Capture the cell that displays the provided text and extract its [x, y] central coordinate. 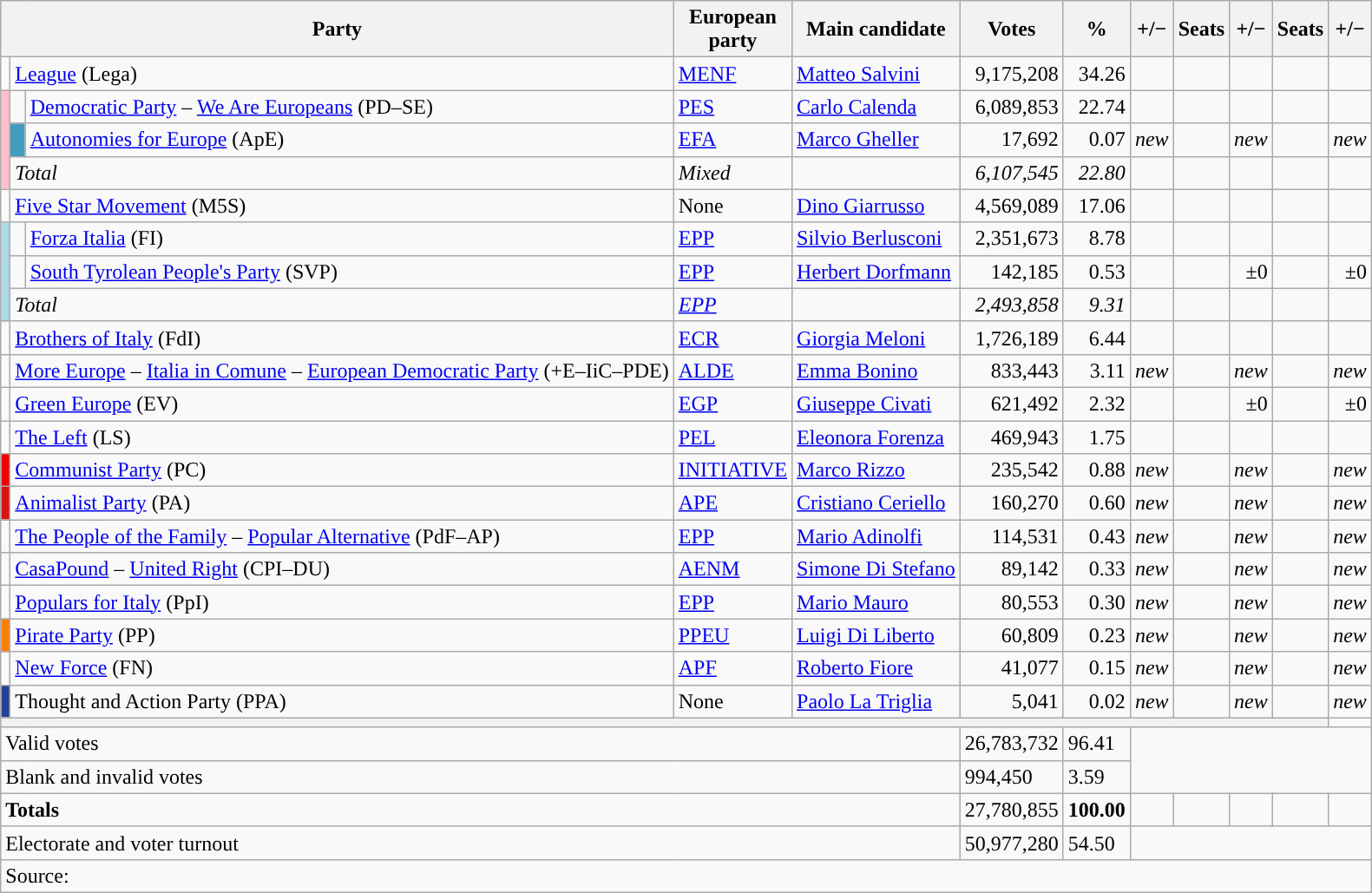
Paolo La Triglia [876, 701]
ECR [732, 338]
6,089,853 [1012, 107]
89,142 [1012, 569]
5,041 [1012, 701]
Marco Rizzo [876, 470]
0.88 [1097, 470]
4,569,089 [1012, 206]
0.33 [1097, 569]
PPEU [732, 635]
Pirate Party (PP) [342, 635]
9.31 [1097, 305]
0.02 [1097, 701]
Votes [1012, 30]
6.44 [1097, 338]
27,780,855 [1012, 810]
% [1097, 30]
2.32 [1097, 404]
Valid votes [481, 744]
Mario Mauro [876, 602]
Roberto Fiore [876, 668]
2,351,673 [1012, 239]
New Force (FN) [342, 668]
114,531 [1012, 536]
9,175,208 [1012, 74]
3.59 [1097, 777]
6,107,545 [1012, 173]
Giorgia Meloni [876, 338]
APE [732, 503]
17,692 [1012, 140]
Source: [686, 876]
0.53 [1097, 272]
Party [337, 30]
Mixed [732, 173]
0.15 [1097, 668]
142,185 [1012, 272]
Democratic Party – We Are Europeans (PD–SE) [349, 107]
Giuseppe Civati [876, 404]
17.06 [1097, 206]
South Tyrolean People's Party (SVP) [349, 272]
European party [732, 30]
60,809 [1012, 635]
Populars for Italy (PpI) [342, 602]
1,726,189 [1012, 338]
Dino Giarrusso [876, 206]
50,977,280 [1012, 843]
833,443 [1012, 371]
Simone Di Stefano [876, 569]
Carlo Calenda [876, 107]
The People of the Family – Popular Alternative (PdF–AP) [342, 536]
PES [732, 107]
Mario Adinolfi [876, 536]
Electorate and voter turnout [481, 843]
APF [732, 668]
Matteo Salvini [876, 74]
Animalist Party (PA) [342, 503]
0.23 [1097, 635]
22.74 [1097, 107]
Forza Italia (FI) [349, 239]
INITIATIVE [732, 470]
Blank and invalid votes [481, 777]
Eleonora Forenza [876, 437]
994,450 [1012, 777]
80,553 [1012, 602]
0.43 [1097, 536]
3.11 [1097, 371]
Thought and Action Party (PPA) [342, 701]
96.41 [1097, 744]
Totals [481, 810]
Marco Gheller [876, 140]
621,492 [1012, 404]
EGP [732, 404]
Green Europe (EV) [342, 404]
Cristiano Ceriello [876, 503]
Five Star Movement (M5S) [342, 206]
PEL [732, 437]
0.30 [1097, 602]
The Left (LS) [342, 437]
More Europe – Italia in Comune – European Democratic Party (+E–IiC–PDE) [342, 371]
26,783,732 [1012, 744]
100.00 [1097, 810]
MENF [732, 74]
Herbert Dorfmann [876, 272]
235,542 [1012, 470]
EFA [732, 140]
AENM [732, 569]
0.60 [1097, 503]
54.50 [1097, 843]
CasaPound – United Right (CPI–DU) [342, 569]
160,270 [1012, 503]
Communist Party (PC) [342, 470]
Brothers of Italy (FdI) [342, 338]
League (Lega) [342, 74]
Luigi Di Liberto [876, 635]
2,493,858 [1012, 305]
469,943 [1012, 437]
1.75 [1097, 437]
Main candidate [876, 30]
34.26 [1097, 74]
ALDE [732, 371]
22.80 [1097, 173]
Silvio Berlusconi [876, 239]
Emma Bonino [876, 371]
Autonomies for Europe (ApE) [349, 140]
0.07 [1097, 140]
8.78 [1097, 239]
41,077 [1012, 668]
